Detect which cell encompasses the target text, then output its (x, y) center coordinate. 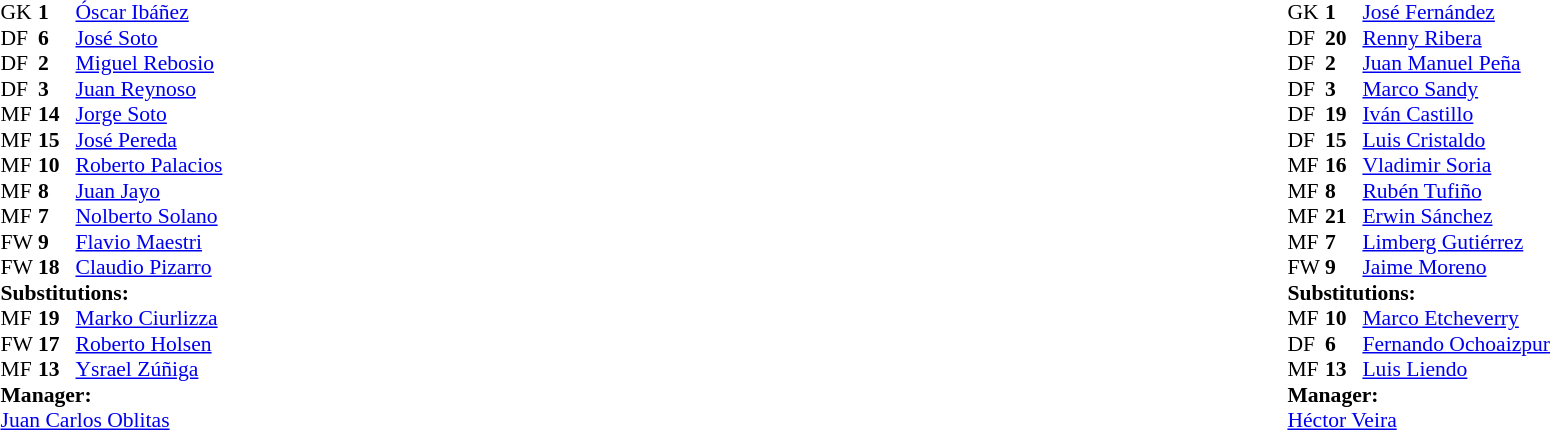
20 (1344, 38)
Roberto Palacios (150, 165)
Miguel Rebosio (150, 63)
Renny Ribera (1456, 38)
Rubén Tufiño (1456, 191)
Claudio Pizarro (150, 267)
Nolberto Solano (150, 217)
Ysrael Zúñiga (150, 369)
Vladimir Soria (1456, 165)
Erwin Sánchez (1456, 217)
Limberg Gutiérrez (1456, 242)
José Pereda (150, 140)
Flavio Maestri (150, 242)
21 (1344, 217)
Jorge Soto (150, 115)
Marco Etcheverry (1456, 319)
Juan Jayo (150, 191)
Jaime Moreno (1456, 267)
Iván Castillo (1456, 115)
Marko Ciurlizza (150, 319)
José Fernández (1456, 13)
Roberto Holsen (150, 344)
Luis Liendo (1456, 369)
Luis Cristaldo (1456, 140)
16 (1344, 165)
Juan Reynoso (150, 89)
José Soto (150, 38)
17 (57, 344)
18 (57, 267)
Juan Manuel Peña (1456, 63)
Marco Sandy (1456, 89)
14 (57, 115)
Fernando Ochoaizpur (1456, 344)
Óscar Ibáñez (150, 13)
